Detect which cell encompasses the target text, then output its [X, Y] center coordinate. 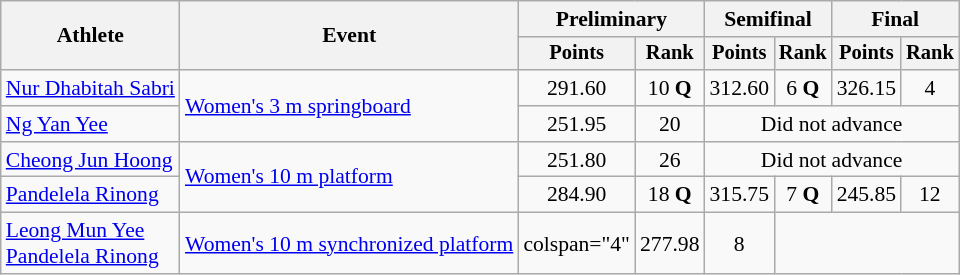
10 Q [670, 88]
Event [349, 36]
Nur Dhabitah Sabri [90, 88]
4 [930, 88]
326.15 [866, 88]
20 [670, 124]
251.95 [576, 124]
7 Q [803, 195]
colspan="4" [576, 244]
Women's 3 m springboard [349, 106]
Ng Yan Yee [90, 124]
Athlete [90, 36]
Semifinal [768, 19]
Final [896, 19]
26 [670, 160]
Women's 10 m platform [349, 178]
251.80 [576, 160]
Cheong Jun Hoong [90, 160]
291.60 [576, 88]
Women's 10 m synchronized platform [349, 244]
Leong Mun YeePandelela Rinong [90, 244]
277.98 [670, 244]
12 [930, 195]
8 [740, 244]
245.85 [866, 195]
18 Q [670, 195]
Pandelela Rinong [90, 195]
284.90 [576, 195]
6 Q [803, 88]
312.60 [740, 88]
Preliminary [611, 19]
315.75 [740, 195]
